Extract the (X, Y) coordinate from the center of the cell holding the provided text.  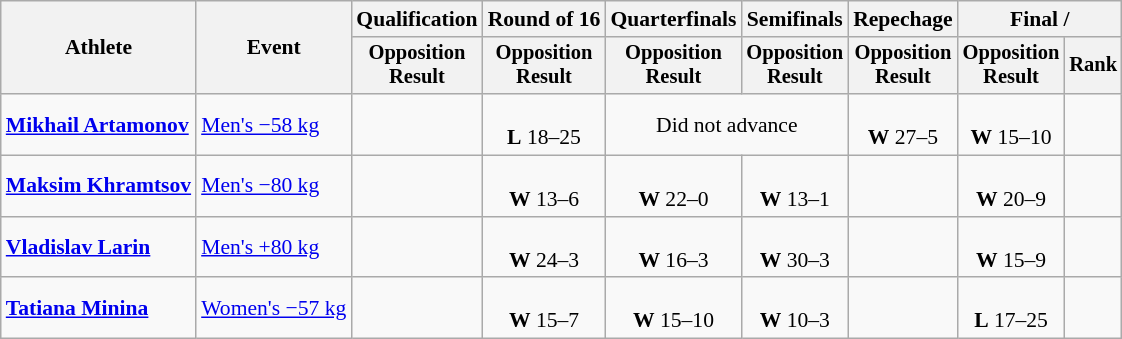
Mikhail Artamonov (98, 124)
W 16–3 (673, 248)
Athlete (98, 48)
Maksim Khramtsov (98, 186)
W 20–9 (1012, 186)
Men's −80 kg (274, 186)
Women's −57 kg (274, 308)
W 30–3 (794, 248)
Tatiana Minina (98, 308)
Round of 16 (544, 19)
W 13–1 (794, 186)
Quarterfinals (673, 19)
Vladislav Larin (98, 248)
Men's +80 kg (274, 248)
W 24–3 (544, 248)
Repechage (903, 19)
Qualification (416, 19)
W 15–7 (544, 308)
Men's −58 kg (274, 124)
W 13–6 (544, 186)
W 15–9 (1012, 248)
W 27–5 (903, 124)
Semifinals (794, 19)
W 22–0 (673, 186)
L 18–25 (544, 124)
L 17–25 (1012, 308)
Final / (1040, 19)
Did not advance (726, 124)
Rank (1093, 66)
Event (274, 48)
W 10–3 (794, 308)
